Search for the cell housing the specified text and yield its [x, y] center coordinate. 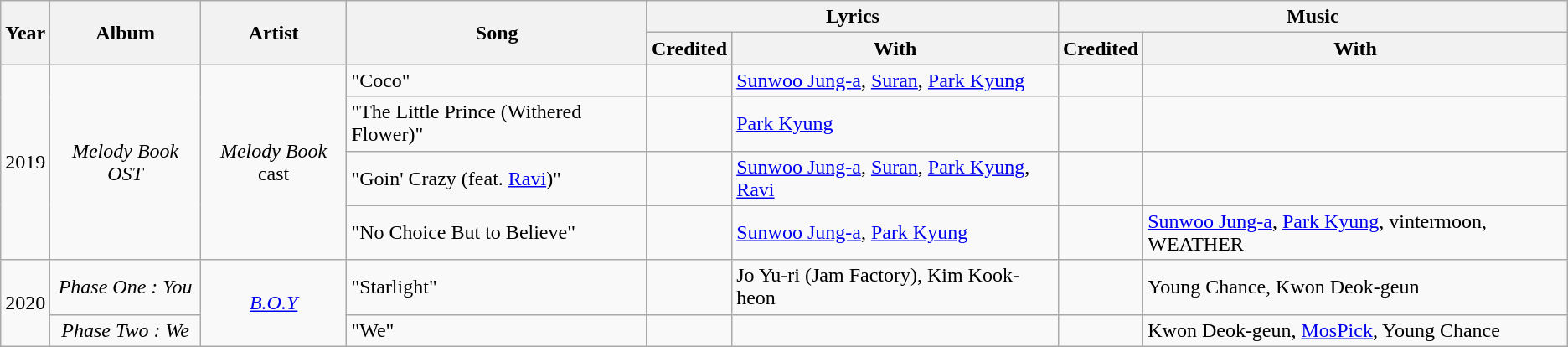
Sunwoo Jung-a, Suran, Park Kyung, Ravi [895, 178]
Park Kyung [895, 124]
2020 [25, 303]
Melody Book cast [273, 163]
"We" [498, 330]
Kwon Deok-geun, MosPick, Young Chance [1355, 330]
Artist [273, 33]
Sunwoo Jung-a, Park Kyung, vintermoon, WEATHER [1355, 233]
B.O.Y [273, 303]
Year [25, 33]
Sunwoo Jung-a, Suran, Park Kyung [895, 80]
"Starlight" [498, 287]
Young Chance, Kwon Deok-geun [1355, 287]
Lyrics [853, 17]
2019 [25, 163]
Phase One : You [126, 287]
Jo Yu-ri (Jam Factory), Kim Kook-heon [895, 287]
"Coco" [498, 80]
"No Choice But to Believe" [498, 233]
Music [1313, 17]
"Goin' Crazy (feat. Ravi)" [498, 178]
Song [498, 33]
Sunwoo Jung-a, Park Kyung [895, 233]
"The Little Prince (Withered Flower)" [498, 124]
Album [126, 33]
Phase Two : We [126, 330]
Melody Book OST [126, 163]
